Extract the [x, y] coordinate from the center of the cell holding the provided text.  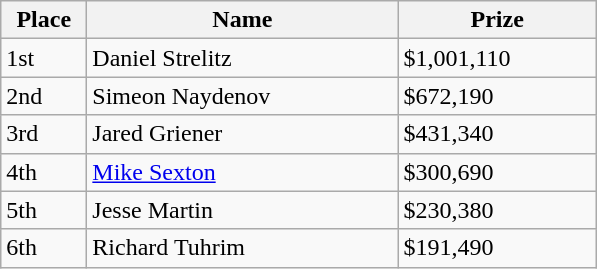
Daniel Strelitz [242, 58]
$300,690 [498, 172]
$672,190 [498, 96]
4th [44, 172]
3rd [44, 134]
Richard Tuhrim [242, 248]
Place [44, 20]
Mike Sexton [242, 172]
Name [242, 20]
6th [44, 248]
$191,490 [498, 248]
5th [44, 210]
$1,001,110 [498, 58]
Simeon Naydenov [242, 96]
1st [44, 58]
$431,340 [498, 134]
$230,380 [498, 210]
2nd [44, 96]
Jesse Martin [242, 210]
Jared Griener [242, 134]
Prize [498, 20]
